Scan for the cell matching the given text and deliver its [X, Y] coordinate at center. 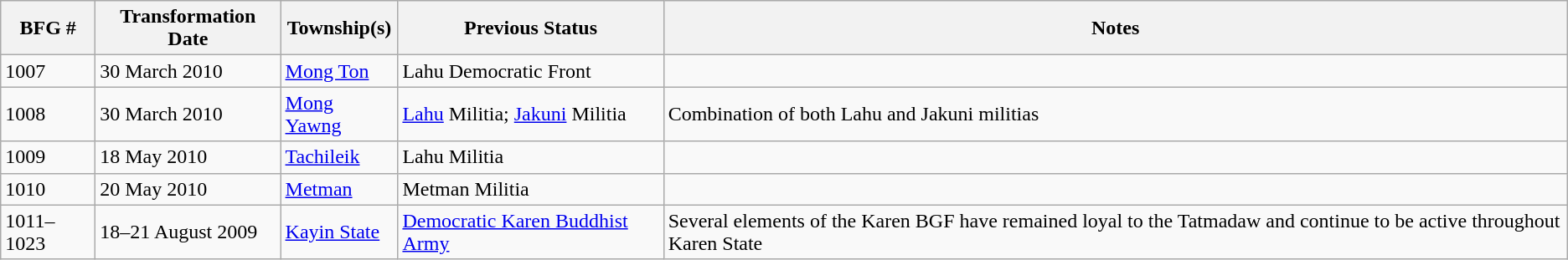
Transformation Date [188, 28]
Mong Yawng [339, 114]
1007 [49, 71]
1011–1023 [49, 232]
Lahu Militia [531, 157]
1010 [49, 189]
BFG # [49, 28]
20 May 2010 [188, 189]
Combination of both Lahu and Jakuni militias [1116, 114]
Tachileik [339, 157]
Mong Ton [339, 71]
Metman Militia [531, 189]
Metman [339, 189]
Previous Status [531, 28]
Notes [1116, 28]
1008 [49, 114]
Lahu Democratic Front [531, 71]
1009 [49, 157]
Township(s) [339, 28]
Lahu Militia; Jakuni Militia [531, 114]
18–21 August 2009 [188, 232]
18 May 2010 [188, 157]
Kayin State [339, 232]
Several elements of the Karen BGF have remained loyal to the Tatmadaw and continue to be active throughout Karen State [1116, 232]
Democratic Karen Buddhist Army [531, 232]
